Locate the cell with the specified text and output its [X, Y] center coordinate. 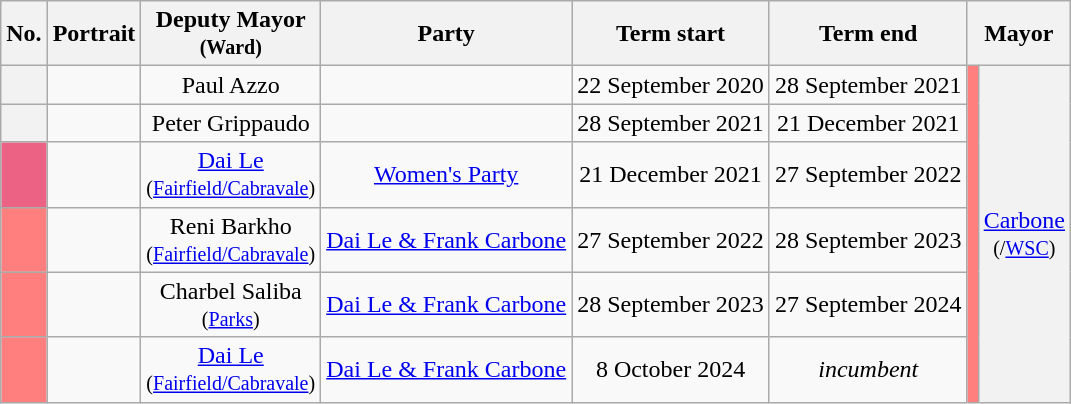
Party [446, 34]
Mayor [1018, 34]
Peter Grippaudo [231, 123]
Term start [671, 34]
Deputy Mayor (Ward) [231, 34]
Carbone (/WSC) [1024, 234]
Term end [868, 34]
Charbel Saliba (Parks) [231, 304]
Women's Party [446, 174]
Paul Azzo [231, 85]
No. [24, 34]
incumbent [868, 370]
22 September 2020 [671, 85]
Portrait [94, 34]
27 September 2024 [868, 304]
8 October 2024 [671, 370]
Reni Barkho (Fairfield/Cabravale) [231, 240]
